Return [x, y] of the center of cell containing provided text 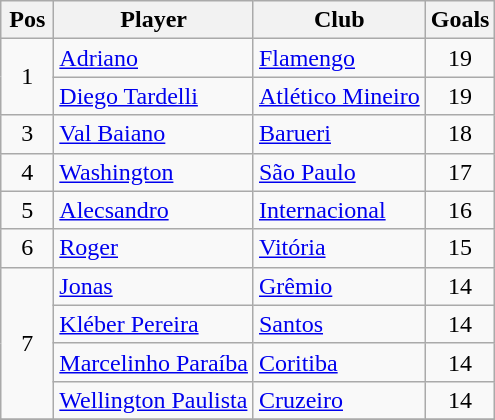
17 [460, 172]
6 [28, 248]
Alecsandro [154, 210]
7 [28, 343]
3 [28, 134]
Washington [154, 172]
Grêmio [339, 286]
Wellington Paulista [154, 400]
18 [460, 134]
Pos [28, 20]
Flamengo [339, 58]
Val Baiano [154, 134]
Club [339, 20]
Barueri [339, 134]
Atlético Mineiro [339, 96]
Coritiba [339, 362]
Goals [460, 20]
Diego Tardelli [154, 96]
Santos [339, 324]
5 [28, 210]
Cruzeiro [339, 400]
1 [28, 77]
16 [460, 210]
15 [460, 248]
Adriano [154, 58]
Vitória [339, 248]
São Paulo [339, 172]
4 [28, 172]
Marcelinho Paraíba [154, 362]
Roger [154, 248]
Kléber Pereira [154, 324]
Player [154, 20]
Internacional [339, 210]
Jonas [154, 286]
